Return the [X, Y] coordinate for the center point of the cell that contains the specified text.  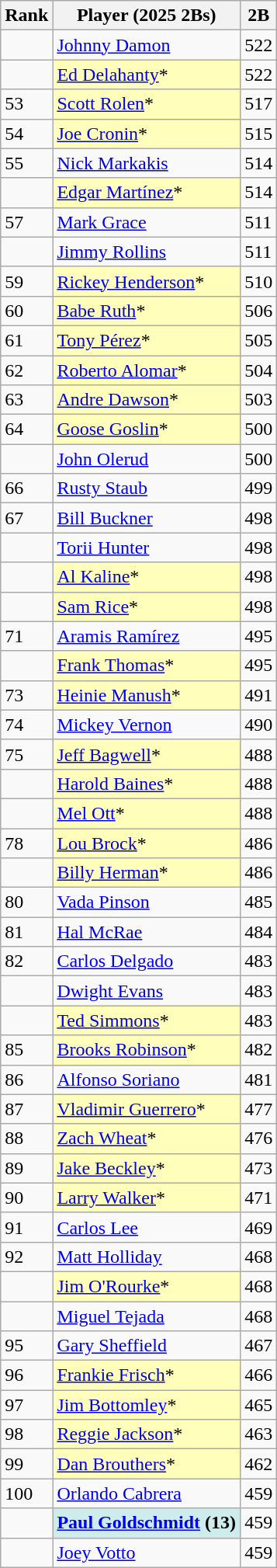
Carlos Delgado [147, 961]
Zach Wheat* [147, 1139]
505 [259, 340]
Nick Markakis [147, 163]
71 [26, 636]
Alfonso Soriano [147, 1080]
74 [26, 725]
515 [259, 134]
91 [26, 1227]
484 [259, 932]
Scott Rolen* [147, 104]
Goose Goslin* [147, 429]
491 [259, 695]
Billy Herman* [147, 873]
62 [26, 370]
60 [26, 311]
Heinie Manush* [147, 695]
99 [26, 1464]
Rickey Henderson* [147, 281]
66 [26, 488]
75 [26, 754]
Harold Baines* [147, 784]
87 [26, 1109]
Gary Sheffield [147, 1346]
469 [259, 1227]
Tony Pérez* [147, 340]
73 [26, 695]
53 [26, 104]
Johnny Damon [147, 45]
Dan Brouthers* [147, 1464]
80 [26, 902]
Rank [26, 16]
2B [259, 16]
Bill Buckner [147, 518]
82 [26, 961]
476 [259, 1139]
Paul Goldschmidt (13) [147, 1523]
78 [26, 843]
85 [26, 1050]
Joe Cronin* [147, 134]
Babe Ruth* [147, 311]
Andre Dawson* [147, 400]
Torii Hunter [147, 548]
95 [26, 1346]
466 [259, 1375]
98 [26, 1434]
63 [26, 400]
Matt Holliday [147, 1257]
504 [259, 370]
Orlando Cabrera [147, 1493]
471 [259, 1198]
517 [259, 104]
510 [259, 281]
Sam Rice* [147, 607]
97 [26, 1405]
Al Kaline* [147, 577]
Frank Thomas* [147, 666]
Roberto Alomar* [147, 370]
Ed Delahanty* [147, 75]
465 [259, 1405]
481 [259, 1080]
81 [26, 932]
54 [26, 134]
Edgar Martínez* [147, 193]
67 [26, 518]
Aramis Ramírez [147, 636]
Mickey Vernon [147, 725]
88 [26, 1139]
64 [26, 429]
59 [26, 281]
Mel Ott* [147, 813]
61 [26, 340]
462 [259, 1464]
57 [26, 222]
92 [26, 1257]
477 [259, 1109]
Jimmy Rollins [147, 252]
Jim O'Rourke* [147, 1286]
90 [26, 1198]
Miguel Tejada [147, 1316]
Rusty Staub [147, 488]
473 [259, 1168]
Joey Votto [147, 1552]
Player (2025 2Bs) [147, 16]
Carlos Lee [147, 1227]
Jim Bottomley* [147, 1405]
506 [259, 311]
Hal McRae [147, 932]
Jeff Bagwell* [147, 754]
86 [26, 1080]
Jake Beckley* [147, 1168]
Mark Grace [147, 222]
John Olerud [147, 459]
55 [26, 163]
Frankie Frisch* [147, 1375]
Reggie Jackson* [147, 1434]
Vada Pinson [147, 902]
Brooks Robinson* [147, 1050]
Ted Simmons* [147, 1020]
Lou Brock* [147, 843]
499 [259, 488]
89 [26, 1168]
482 [259, 1050]
463 [259, 1434]
503 [259, 400]
Dwight Evans [147, 991]
Larry Walker* [147, 1198]
Vladimir Guerrero* [147, 1109]
100 [26, 1493]
490 [259, 725]
467 [259, 1346]
485 [259, 902]
96 [26, 1375]
